Identify which cell holds the provided text, then report its (X, Y) central coordinate. 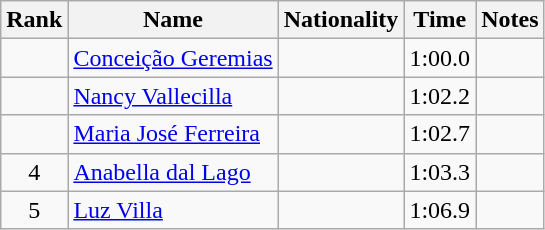
Luz Villa (173, 210)
Maria José Ferreira (173, 134)
4 (34, 172)
1:06.9 (440, 210)
Conceição Geremias (173, 58)
1:02.7 (440, 134)
Time (440, 20)
1:02.2 (440, 96)
5 (34, 210)
Nancy Vallecilla (173, 96)
Nationality (341, 20)
1:03.3 (440, 172)
Anabella dal Lago (173, 172)
1:00.0 (440, 58)
Name (173, 20)
Notes (510, 20)
Rank (34, 20)
